Output the [x, y] coordinate of the center of the cell containing the given text.  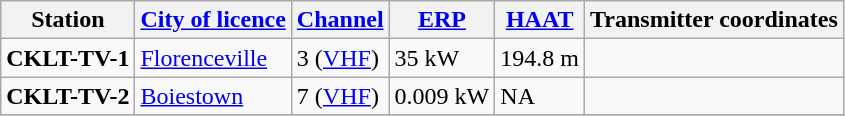
ERP [442, 20]
City of licence [213, 20]
0.009 kW [442, 96]
Channel [340, 20]
Florenceville [213, 58]
Transmitter coordinates [714, 20]
194.8 m [540, 58]
CKLT-TV-1 [68, 58]
7 (VHF) [340, 96]
NA [540, 96]
3 (VHF) [340, 58]
HAAT [540, 20]
CKLT-TV-2 [68, 96]
35 kW [442, 58]
Station [68, 20]
Boiestown [213, 96]
